Determine the [x, y] coordinate at the center of the cell enclosing the given text.  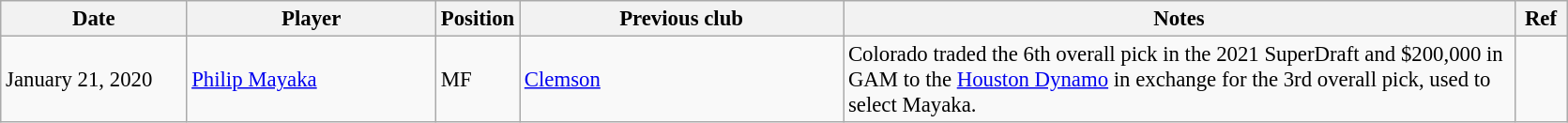
Clemson [681, 80]
January 21, 2020 [94, 80]
Philip Mayaka [312, 80]
Date [94, 19]
Notes [1180, 19]
Previous club [681, 19]
Ref [1541, 19]
Player [312, 19]
MF [477, 80]
Position [477, 19]
